For the text-containing cell, return its midpoint in (x, y) coordinate format. 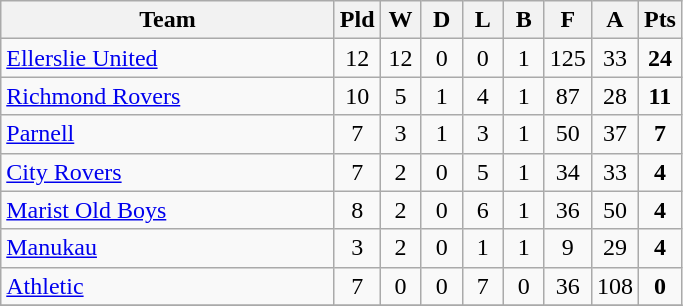
29 (614, 248)
Pld (357, 20)
34 (568, 172)
37 (614, 134)
108 (614, 286)
Ellerslie United (168, 58)
125 (568, 58)
9 (568, 248)
Athletic (168, 286)
B (524, 20)
A (614, 20)
Marist Old Boys (168, 210)
28 (614, 96)
L (482, 20)
City Rovers (168, 172)
Team (168, 20)
6 (482, 210)
24 (660, 58)
8 (357, 210)
Pts (660, 20)
10 (357, 96)
D (442, 20)
Richmond Rovers (168, 96)
W (400, 20)
11 (660, 96)
Manukau (168, 248)
F (568, 20)
87 (568, 96)
Parnell (168, 134)
